Find where the given text appears and provide that cell's center as (X, Y) coordinate. 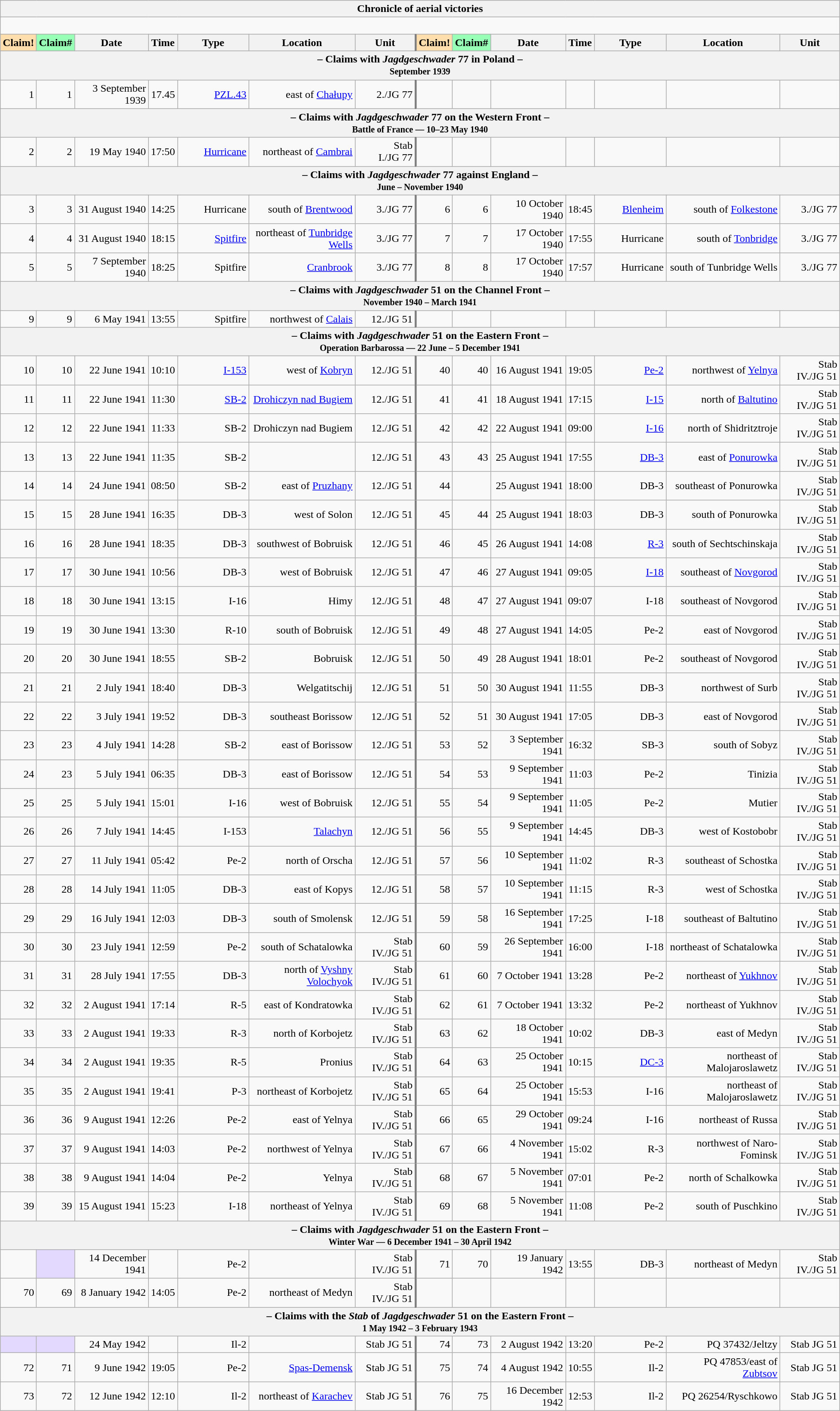
10:02 (580, 1033)
south of Puschkino (723, 1206)
09:05 (580, 572)
Chronicle of aerial victories (420, 9)
08:50 (163, 486)
Himy (302, 601)
northwest of Calais (302, 319)
10:15 (580, 1062)
16:00 (580, 947)
12:10 (163, 1396)
3 September 1939 (112, 94)
28 July 1941 (112, 976)
R-10 (214, 630)
16 September 1941 (528, 918)
north of Korbojetz (302, 1033)
9 June 1942 (112, 1367)
west of Kobryn (302, 370)
– Claims with Jagdgeschwader 51 on the Eastern Front –Winter War — 6 December 1941 – 30 April 1942 (420, 1235)
south of Tonbridge (723, 238)
northwest of Naro-Fominsk (723, 1148)
11:03 (580, 774)
northeast of Schatalowka (723, 947)
west of Solon (302, 515)
26 September 1941 (528, 947)
south of Tunbridge Wells (723, 267)
10:56 (163, 572)
DC-3 (630, 1062)
18:55 (163, 658)
south of Sechtschinskaja (723, 543)
Spas-Demensk (302, 1367)
09:07 (580, 601)
23 July 1941 (112, 947)
11:55 (580, 688)
10 October 1940 (528, 209)
southeast of Baltutino (723, 918)
4 July 1941 (112, 745)
2 August 1942 (528, 1345)
11 July 1941 (112, 860)
16 December 1942 (528, 1396)
Blenheim (630, 209)
17:15 (580, 400)
06:35 (163, 774)
24 June 1941 (112, 486)
13:15 (163, 601)
– Claims with Jagdgeschwader 51 on the Channel Front –November 1940 – March 1941 (420, 296)
11:15 (580, 890)
15 August 1941 (112, 1206)
P-3 (214, 1091)
09:24 (580, 1120)
13:30 (163, 630)
76 (434, 1396)
south of Sobyz (723, 745)
northeast of Yelnya (302, 1206)
northwest of Surb (723, 688)
3 July 1941 (112, 716)
11:02 (580, 860)
11:30 (163, 400)
Talachyn (302, 832)
29 October 1941 (528, 1120)
18:15 (163, 238)
– Claims with Jagdgeschwader 51 on the Eastern Front –Operation Barbarossa — 22 June – 5 December 1941 (420, 342)
Bobruisk (302, 658)
west of Kostobobr (723, 832)
7 September 1940 (112, 267)
10:10 (163, 370)
8 January 1942 (112, 1293)
east of Yelnya (302, 1120)
Pronius (302, 1062)
northeast of Korbojetz (302, 1091)
18 August 1941 (528, 400)
15:01 (163, 803)
11:33 (163, 428)
14:25 (163, 209)
south of Ponurowka (723, 515)
16:32 (580, 745)
north of Baltutino (723, 400)
northeast of Cambrai (302, 152)
Yelnya (302, 1178)
south of Brentwood (302, 209)
south of Folkestone (723, 209)
11:08 (580, 1206)
16 July 1941 (112, 918)
14:08 (580, 543)
southeast of Ponurowka (723, 486)
15:02 (580, 1148)
18:45 (580, 209)
west of Schostka (723, 890)
Tinizia (723, 774)
16:35 (163, 515)
6 May 1941 (112, 319)
07:01 (580, 1178)
10:55 (580, 1367)
14:28 (163, 745)
northeast of Karachev (302, 1396)
southwest of Bobruisk (302, 543)
south of Schatalowka (302, 947)
SB-3 (630, 745)
I-15 (630, 400)
northeast of Tunbridge Wells (302, 238)
18:35 (163, 543)
14:03 (163, 1148)
2 July 1941 (112, 688)
south of Smolensk (302, 918)
east of Kondratowka (302, 1005)
19:41 (163, 1091)
26 August 1941 (528, 543)
18:01 (580, 658)
12:59 (163, 947)
4 August 1942 (528, 1367)
east of Kopys (302, 890)
north of Orscha (302, 860)
north of Schalkowka (723, 1178)
13:28 (580, 976)
19 January 1942 (528, 1264)
18 October 1941 (528, 1033)
19:35 (163, 1062)
Cranbrook (302, 267)
24 May 1942 (112, 1345)
17:50 (163, 152)
28 August 1941 (528, 658)
7 July 1941 (112, 832)
18:00 (580, 486)
PQ 37432/Jeltzy (723, 1345)
12:53 (580, 1396)
north of Shidritztroje (723, 428)
19 May 1940 (112, 152)
14 July 1941 (112, 890)
– Claims with the Stab of Jagdgeschwader 51 on the Eastern Front –1 May 1942 – 3 February 1943 (420, 1322)
19:52 (163, 716)
– Claims with Jagdgeschwader 77 against England –June – November 1940 (420, 181)
PQ 47853/east of Zubtsov (723, 1367)
– Claims with Jagdgeschwader 77 on the Western Front –Battle of France — 10–23 May 1940 (420, 123)
northeast of Russa (723, 1120)
12:26 (163, 1120)
north of Vyshny Volochyok (302, 976)
PQ 26254/Ryschkowo (723, 1396)
16 August 1941 (528, 370)
17.45 (163, 94)
17:14 (163, 1005)
east of Pruzhany (302, 486)
south of Bobruisk (302, 630)
east of Ponurowka (723, 457)
15:53 (580, 1091)
14:04 (163, 1178)
4 November 1941 (528, 1148)
east of Chałupy (302, 94)
15:23 (163, 1206)
13:20 (580, 1345)
– Claims with Jagdgeschwader 77 in Poland –September 1939 (420, 66)
southeast of Schostka (723, 860)
05:42 (163, 860)
17:05 (580, 716)
24 (19, 774)
14 December 1941 (112, 1264)
southeast Borissow (302, 716)
3 September 1941 (528, 745)
22 August 1941 (528, 428)
18:03 (580, 515)
11:35 (163, 457)
Welgatitschij (302, 688)
12 June 1942 (112, 1396)
18:40 (163, 688)
17:57 (580, 267)
09:00 (580, 428)
19:33 (163, 1033)
Stab I./JG 77 (385, 152)
17:25 (580, 918)
18:25 (163, 267)
PZL.43 (214, 94)
2./JG 77 (385, 94)
east of Medyn (723, 1033)
13:32 (580, 1005)
12:03 (163, 918)
Mutier (723, 803)
